Identify which cell holds the provided text, then report its [x, y] central coordinate. 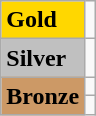
Gold [43, 20]
Silver [43, 58]
Bronze [43, 96]
